Provide the (x, y) coordinate of the cell's center where the given text is located.  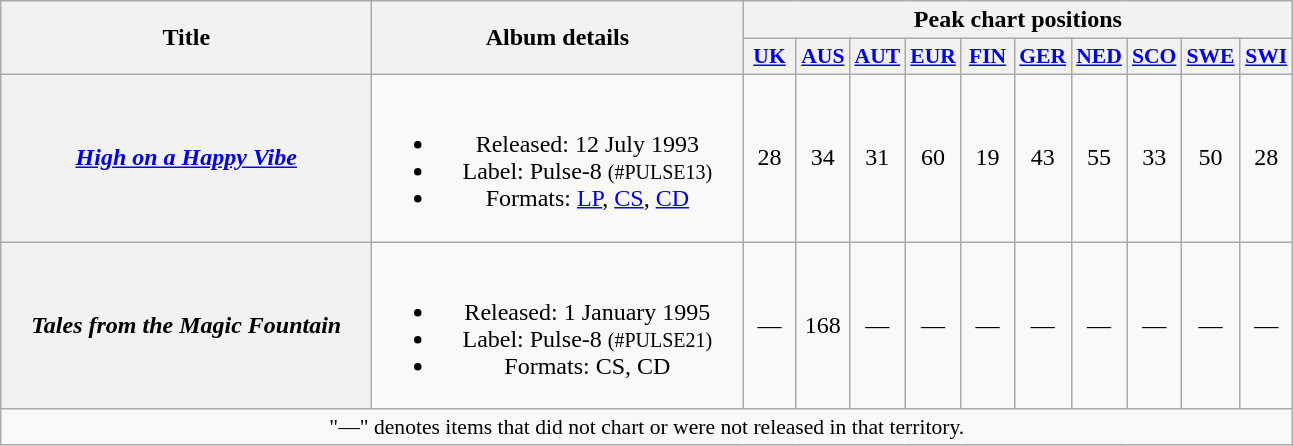
SWE (1210, 57)
Title (186, 38)
NED (1099, 57)
High on a Happy Vibe (186, 158)
50 (1210, 158)
Peak chart positions (1018, 20)
34 (822, 158)
60 (933, 158)
Released: 1 January 1995Label: Pulse-8 (#PULSE21)Formats: CS, CD (558, 326)
SWI (1266, 57)
EUR (933, 57)
"—" denotes items that did not chart or were not released in that territory. (647, 427)
31 (878, 158)
33 (1154, 158)
AUS (822, 57)
43 (1042, 158)
UK (770, 57)
Released: 12 July 1993Label: Pulse-8 (#PULSE13)Formats: LP, CS, CD (558, 158)
GER (1042, 57)
AUT (878, 57)
SCO (1154, 57)
FIN (988, 57)
55 (1099, 158)
Album details (558, 38)
168 (822, 326)
19 (988, 158)
Tales from the Magic Fountain (186, 326)
